Return the (x, y) coordinate for the center point of the cell that contains the specified text.  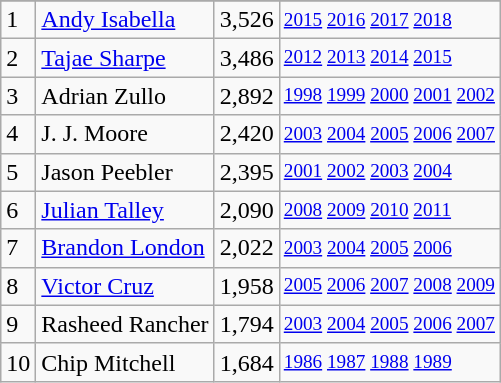
Jason Peebler (125, 172)
3 (18, 96)
Andy Isabella (125, 20)
1,958 (246, 286)
3,486 (246, 58)
Julian Talley (125, 210)
9 (18, 324)
1986 1987 1988 1989 (389, 362)
Chip Mitchell (125, 362)
5 (18, 172)
2008 2009 2010 2011 (389, 210)
Rasheed Rancher (125, 324)
2001 2002 2003 2004 (389, 172)
6 (18, 210)
2015 2016 2017 2018 (389, 20)
2,892 (246, 96)
8 (18, 286)
10 (18, 362)
2,395 (246, 172)
4 (18, 134)
J. J. Moore (125, 134)
Tajae Sharpe (125, 58)
Adrian Zullo (125, 96)
2003 2004 2005 2006 (389, 248)
1 (18, 20)
Victor Cruz (125, 286)
7 (18, 248)
2,090 (246, 210)
1998 1999 2000 2001 2002 (389, 96)
2,420 (246, 134)
2012 2013 2014 2015 (389, 58)
2,022 (246, 248)
3,526 (246, 20)
2005 2006 2007 2008 2009 (389, 286)
Brandon London (125, 248)
2 (18, 58)
1,794 (246, 324)
1,684 (246, 362)
